Scan for the cell matching the given text and deliver its [X, Y] coordinate at center. 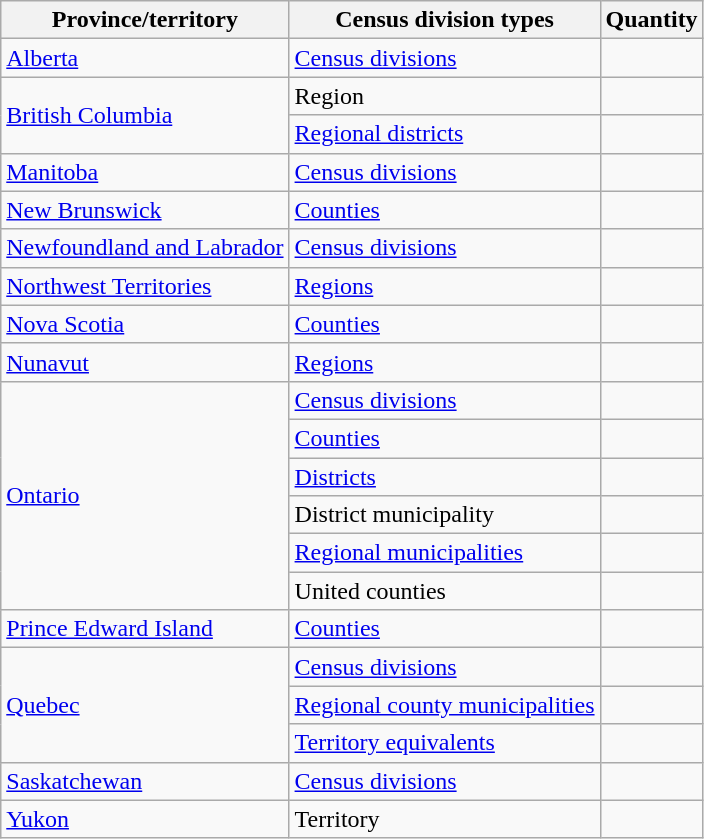
Regional districts [444, 134]
Alberta [145, 58]
Regional county municipalities [444, 705]
Yukon [145, 819]
United counties [444, 591]
Quebec [145, 705]
Nunavut [145, 362]
Territory equivalents [444, 743]
Province/territory [145, 20]
Regional municipalities [444, 553]
Territory [444, 819]
Manitoba [145, 172]
British Columbia [145, 115]
Saskatchewan [145, 781]
Prince Edward Island [145, 629]
New Brunswick [145, 210]
District municipality [444, 515]
Ontario [145, 495]
Newfoundland and Labrador [145, 248]
Nova Scotia [145, 324]
Census division types [444, 20]
Quantity [652, 20]
Districts [444, 477]
Northwest Territories [145, 286]
Region [444, 96]
